Pinpoint the cell where the given text exists, returning its (x, y) midpoint coordinate. 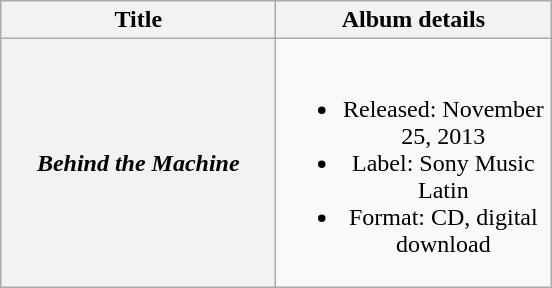
Behind the Machine (138, 163)
Title (138, 20)
Album details (414, 20)
Released: November 25, 2013Label: Sony Music LatinFormat: CD, digital download (414, 163)
